Determine the [x, y] coordinate at the center of the cell enclosing the given text.  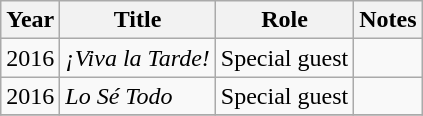
¡Viva la Tarde! [138, 58]
Role [284, 20]
Title [138, 20]
Notes [388, 20]
Year [30, 20]
Lo Sé Todo [138, 96]
